Output the (x, y) coordinate of the center of the cell containing the given text.  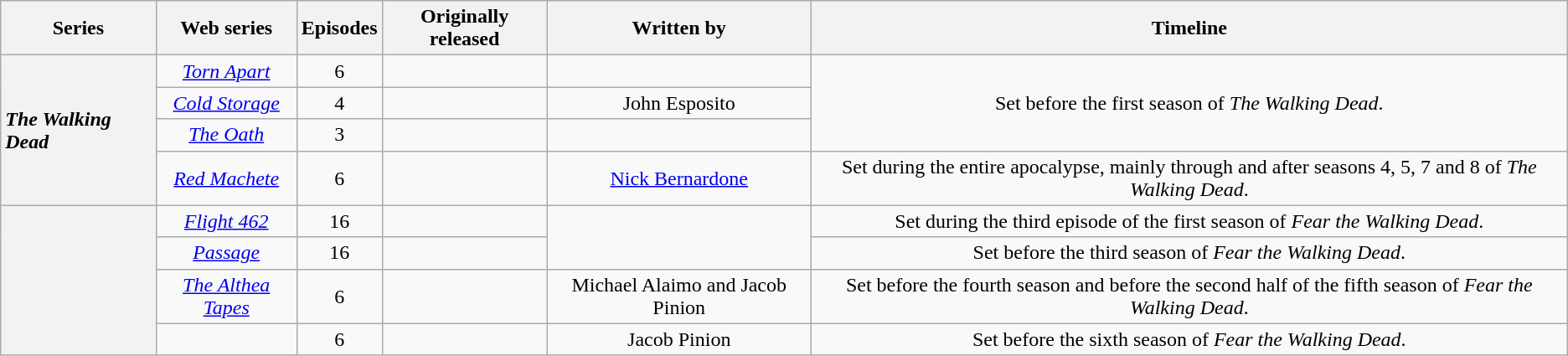
Timeline (1189, 28)
The Oath (226, 135)
Set before the third season of Fear the Walking Dead. (1189, 253)
The Althea Tapes (226, 297)
Set before the first season of The Walking Dead. (1189, 103)
Cold Storage (226, 103)
Web series (226, 28)
Set during the entire apocalypse, mainly through and after seasons 4, 5, 7 and 8 of The Walking Dead. (1189, 178)
Michael Alaimo and Jacob Pinion (678, 297)
Flight 462 (226, 221)
Written by (678, 28)
Jacob Pinion (678, 339)
Episodes (339, 28)
Set during the third episode of the first season of Fear the Walking Dead. (1189, 221)
John Esposito (678, 103)
Red Machete (226, 178)
4 (339, 103)
Nick Bernardone (678, 178)
Set before the fourth season and before the second half of the fifth season of Fear the Walking Dead. (1189, 297)
Torn Apart (226, 71)
3 (339, 135)
Series (79, 28)
The Walking Dead (79, 131)
Originally released (464, 28)
Set before the sixth season of Fear the Walking Dead. (1189, 339)
Passage (226, 253)
